Return [X, Y] of the center of cell containing provided text 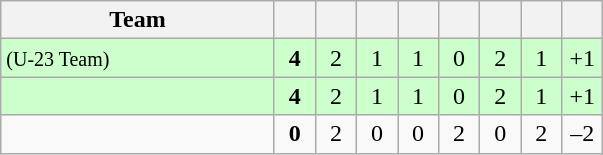
(U-23 Team) [138, 58]
–2 [582, 134]
Team [138, 20]
